Output the (x, y) coordinate of the center of the cell containing the given text.  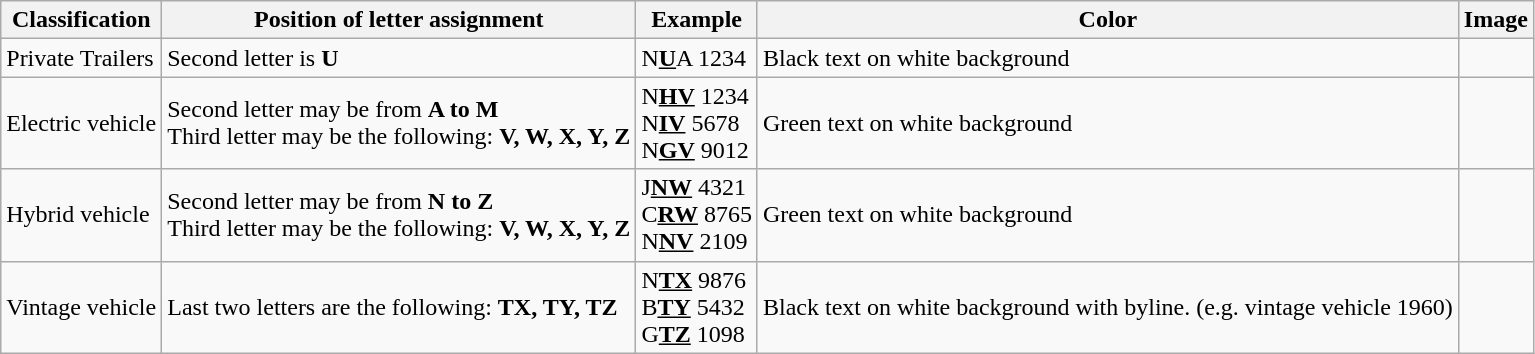
Second letter is U (399, 58)
Vintage vehicle (82, 307)
Position of letter assignment (399, 20)
Color (1108, 20)
Example (697, 20)
Image (1496, 20)
Electric vehicle (82, 123)
NUA 1234 (697, 58)
NHV 1234NIV 5678NGV 9012 (697, 123)
Black text on white background with byline. (e.g. vintage vehicle 1960) (1108, 307)
JNW 4321CRW 8765NNV 2109 (697, 215)
Private Trailers (82, 58)
Second letter may be from N to ZThird letter may be the following: V, W, X, Y, Z (399, 215)
NTX 9876BTY 5432GTZ 1098 (697, 307)
Hybrid vehicle (82, 215)
Last two letters are the following: TX, TY, TZ (399, 307)
Classification (82, 20)
Black text on white background (1108, 58)
Second letter may be from A to MThird letter may be the following: V, W, X, Y, Z (399, 123)
